For the text-containing cell, return its midpoint in (X, Y) coordinate format. 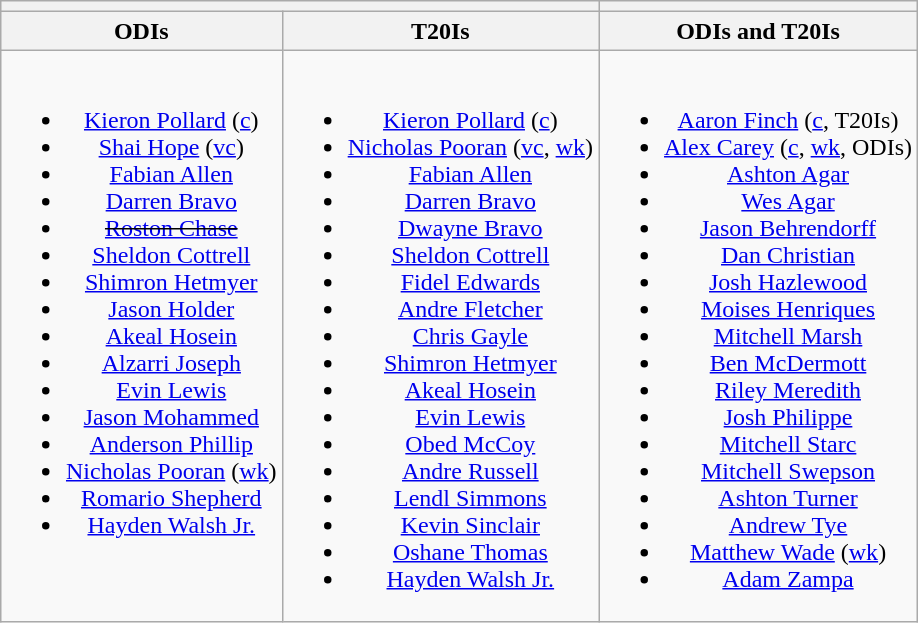
ODIs and T20Is (758, 31)
ODIs (141, 31)
T20Is (440, 31)
